Locate the cell with the specified text and output its [x, y] center coordinate. 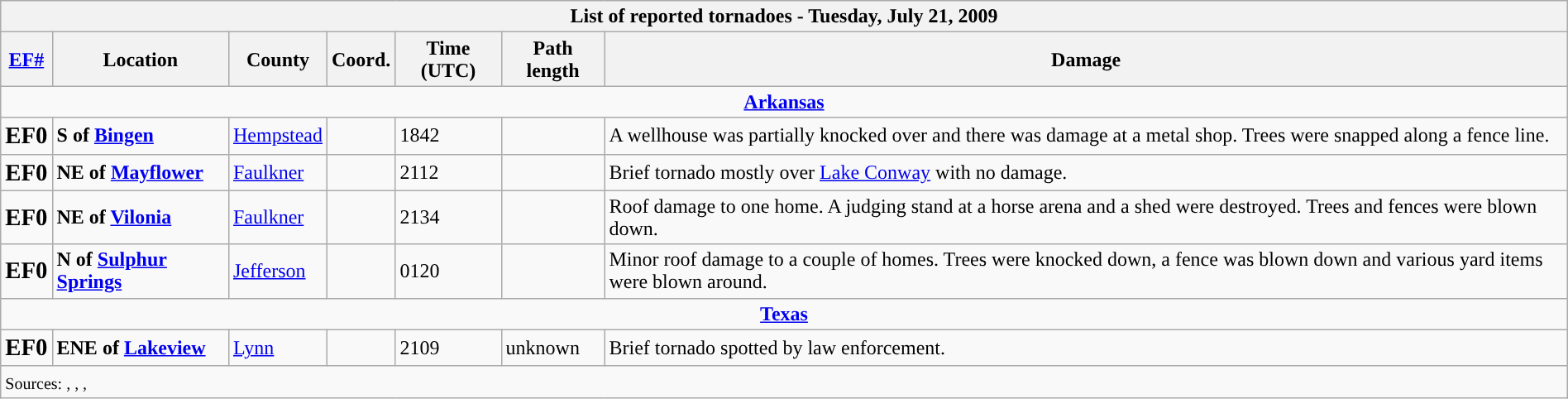
Lynn [278, 348]
1842 [448, 136]
0120 [448, 272]
ENE of Lakeview [141, 348]
A wellhouse was partially knocked over and there was damage at a metal shop. Trees were snapped along a fence line. [1086, 136]
NE of Vilonia [141, 217]
Time (UTC) [448, 60]
2134 [448, 217]
Jefferson [278, 272]
N of Sulphur Springs [141, 272]
Sources: , , , [784, 382]
Location [141, 60]
Brief tornado mostly over Lake Conway with no damage. [1086, 172]
Brief tornado spotted by law enforcement. [1086, 348]
Damage [1086, 60]
Minor roof damage to a couple of homes. Trees were knocked down, a fence was blown down and various yard items were blown around. [1086, 272]
Hempstead [278, 136]
Roof damage to one home. A judging stand at a horse arena and a shed were destroyed. Trees and fences were blown down. [1086, 217]
EF# [26, 60]
Arkansas [784, 102]
Coord. [361, 60]
Texas [784, 314]
unknown [552, 348]
2109 [448, 348]
NE of Mayflower [141, 172]
Path length [552, 60]
2112 [448, 172]
S of Bingen [141, 136]
List of reported tornadoes - Tuesday, July 21, 2009 [784, 17]
County [278, 60]
